Determine the [x, y] coordinate at the center of the cell enclosing the given text.  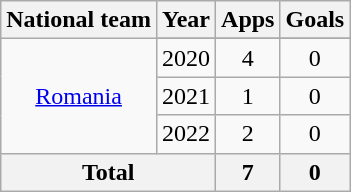
Total [108, 172]
Apps [248, 20]
Goals [315, 20]
2021 [186, 96]
Year [186, 20]
1 [248, 96]
2 [248, 134]
Romania [79, 96]
7 [248, 172]
National team [79, 20]
2020 [186, 58]
2022 [186, 134]
4 [248, 58]
